Output the [x, y] coordinate of the center of the cell containing the given text.  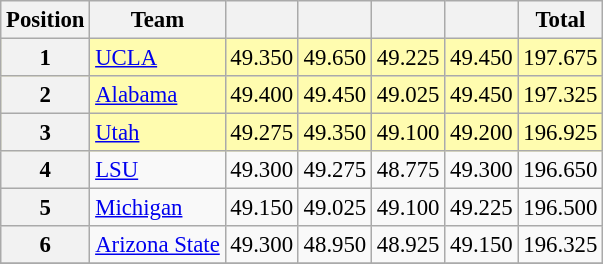
UCLA [158, 58]
Arizona State [158, 245]
3 [46, 133]
Position [46, 20]
48.775 [408, 170]
Alabama [158, 95]
2 [46, 95]
Utah [158, 133]
48.950 [334, 245]
196.650 [560, 170]
48.925 [408, 245]
4 [46, 170]
LSU [158, 170]
196.325 [560, 245]
49.650 [334, 58]
5 [46, 208]
197.325 [560, 95]
196.500 [560, 208]
49.400 [262, 95]
196.925 [560, 133]
6 [46, 245]
Team [158, 20]
1 [46, 58]
Michigan [158, 208]
197.675 [560, 58]
49.200 [482, 133]
Total [560, 20]
